Output the (X, Y) coordinate of the center of the cell containing the given text.  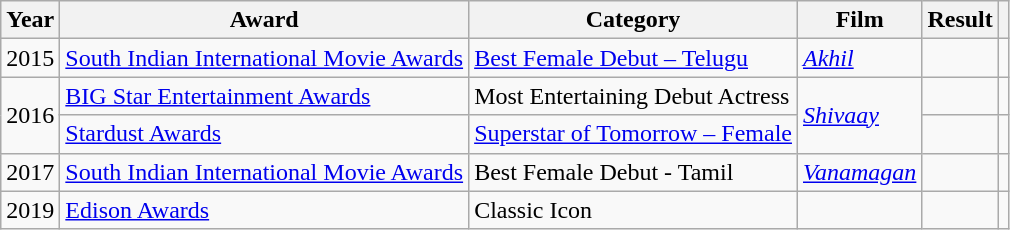
Film (859, 20)
Edison Awards (264, 210)
2016 (30, 115)
Classic Icon (634, 210)
Best Female Debut - Tamil (634, 172)
Year (30, 20)
Most Entertaining Debut Actress (634, 96)
Superstar of Tomorrow – Female (634, 134)
Result (960, 20)
BIG Star Entertainment Awards (264, 96)
Shivaay (859, 115)
Vanamagan (859, 172)
Category (634, 20)
Akhil (859, 58)
2017 (30, 172)
Stardust Awards (264, 134)
Award (264, 20)
Best Female Debut – Telugu (634, 58)
2015 (30, 58)
2019 (30, 210)
